Find where the given text appears and provide that cell's center as (X, Y) coordinate. 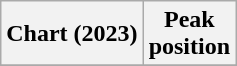
Peakposition (189, 34)
Chart (2023) (72, 34)
